Scan for the cell matching the given text and deliver its (X, Y) coordinate at center. 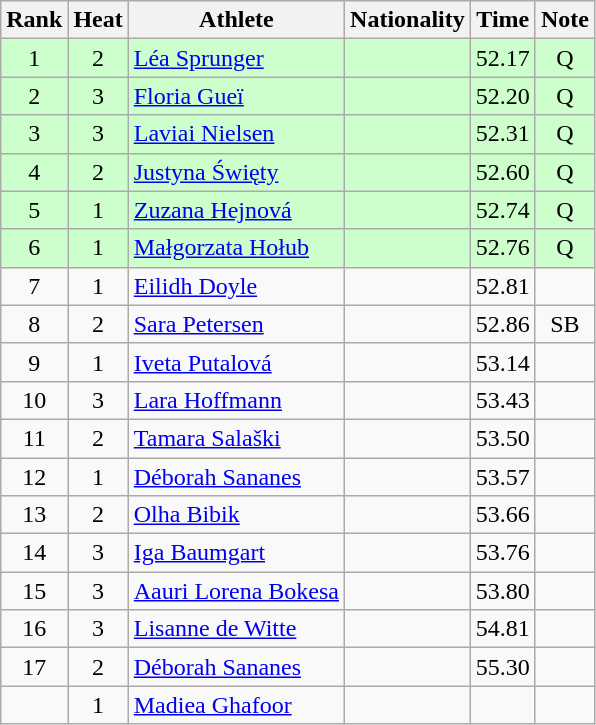
53.50 (502, 438)
Time (502, 20)
52.81 (502, 286)
Heat (98, 20)
Note (564, 20)
Laviai Nielsen (236, 134)
52.76 (502, 248)
Małgorzata Hołub (236, 248)
Eilidh Doyle (236, 286)
10 (34, 400)
52.74 (502, 210)
Lisanne de Witte (236, 629)
Sara Petersen (236, 324)
11 (34, 438)
8 (34, 324)
52.17 (502, 58)
Tamara Salaški (236, 438)
Athlete (236, 20)
5 (34, 210)
Zuzana Hejnová (236, 210)
53.66 (502, 515)
SB (564, 324)
Olha Bibik (236, 515)
Nationality (408, 20)
4 (34, 172)
Iveta Putalová (236, 362)
13 (34, 515)
16 (34, 629)
53.14 (502, 362)
52.31 (502, 134)
Aauri Lorena Bokesa (236, 591)
12 (34, 477)
53.76 (502, 553)
52.60 (502, 172)
55.30 (502, 667)
7 (34, 286)
52.86 (502, 324)
Iga Baumgart (236, 553)
54.81 (502, 629)
53.80 (502, 591)
Rank (34, 20)
Lara Hoffmann (236, 400)
53.43 (502, 400)
9 (34, 362)
Floria Gueï (236, 96)
6 (34, 248)
52.20 (502, 96)
Léa Sprunger (236, 58)
Justyna Święty (236, 172)
17 (34, 667)
Madiea Ghafoor (236, 705)
53.57 (502, 477)
14 (34, 553)
15 (34, 591)
